Extract the (x, y) coordinate from the center of the cell holding the provided text.  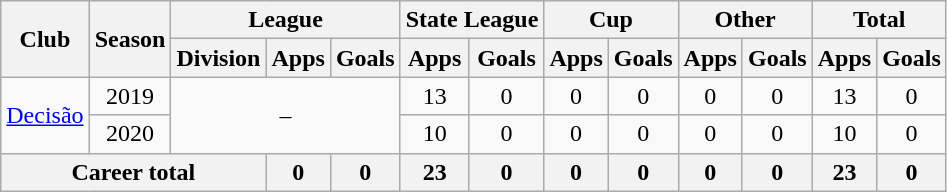
Other (745, 20)
– (286, 115)
2019 (130, 96)
2020 (130, 134)
Cup (611, 20)
Club (45, 39)
Total (879, 20)
Decisão (45, 115)
League (286, 20)
State League (472, 20)
Division (218, 58)
Career total (134, 172)
Season (130, 39)
